Search for the cell housing the specified text and yield its [x, y] center coordinate. 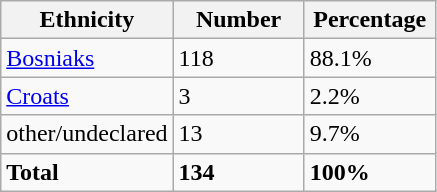
100% [370, 172]
other/undeclared [87, 134]
Number [238, 20]
9.7% [370, 134]
Total [87, 172]
Ethnicity [87, 20]
13 [238, 134]
88.1% [370, 58]
2.2% [370, 96]
Croats [87, 96]
Percentage [370, 20]
Bosniaks [87, 58]
134 [238, 172]
118 [238, 58]
3 [238, 96]
